Search for the cell housing the specified text and yield its (X, Y) center coordinate. 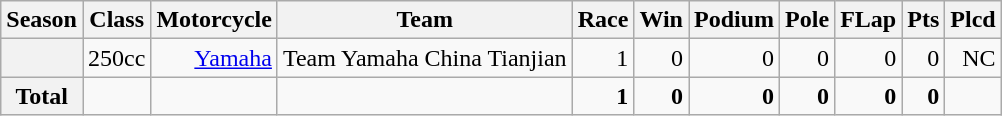
Yamaha (214, 58)
Race (603, 20)
Podium (734, 20)
250cc (116, 58)
Win (662, 20)
Pole (808, 20)
Total (42, 96)
Plcd (973, 20)
NC (973, 58)
Motorcycle (214, 20)
Team Yamaha China Tianjian (424, 58)
Season (42, 20)
Pts (924, 20)
Class (116, 20)
FLap (868, 20)
Team (424, 20)
